Locate the cell with the specified text and output its [x, y] center coordinate. 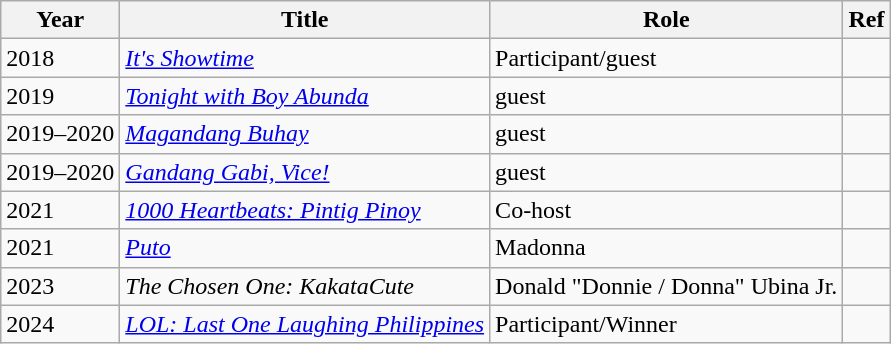
Co-host [666, 210]
2018 [60, 58]
Puto [305, 248]
Magandang Buhay [305, 134]
Role [666, 20]
Tonight with Boy Abunda [305, 96]
2024 [60, 324]
Donald "Donnie / Donna" Ubina Jr. [666, 286]
Participant/guest [666, 58]
Gandang Gabi, Vice! [305, 172]
Madonna [666, 248]
1000 Heartbeats: Pintig Pinoy [305, 210]
It's Showtime [305, 58]
The Chosen One: KakataCute [305, 286]
2023 [60, 286]
Title [305, 20]
Year [60, 20]
Ref [866, 20]
2019 [60, 96]
LOL: Last One Laughing Philippines [305, 324]
Participant/Winner [666, 324]
